Scan for the cell matching the given text and deliver its [x, y] coordinate at center. 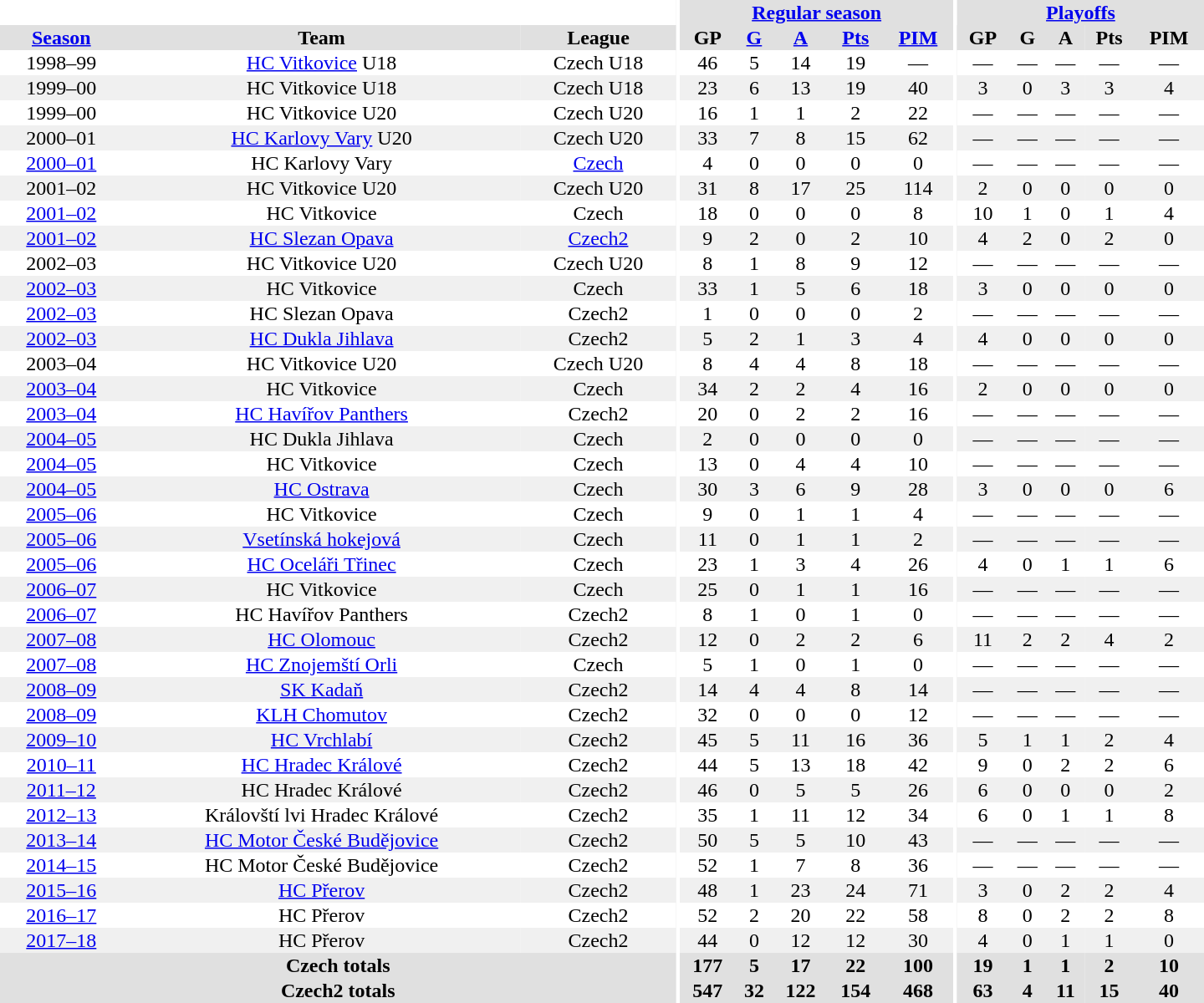
2010–11 [62, 765]
177 [707, 965]
122 [801, 990]
League [599, 38]
SK Kadaň [322, 690]
HC Karlovy Vary [322, 163]
71 [918, 890]
45 [707, 740]
43 [918, 840]
547 [707, 990]
58 [918, 915]
2012–13 [62, 815]
Team [322, 38]
HC Ostrava [322, 489]
2014–15 [62, 865]
Regular season [816, 13]
Královští lvi Hradec Králové [322, 815]
HC Oceláři Třinec [322, 564]
2017–18 [62, 940]
2011–12 [62, 790]
114 [918, 188]
100 [918, 965]
Czech totals [338, 965]
154 [855, 990]
2009–10 [62, 740]
2015–16 [62, 890]
HC Olomouc [322, 639]
28 [918, 489]
42 [918, 765]
468 [918, 990]
HC Vrchlabí [322, 740]
Czech2 totals [338, 990]
35 [707, 815]
63 [983, 990]
Season [62, 38]
HC Karlovy Vary U20 [322, 138]
2016–17 [62, 915]
2013–14 [62, 840]
31 [707, 188]
Vsetínská hokejová [322, 539]
62 [918, 138]
24 [855, 890]
HC Znojemští Orli [322, 664]
KLH Chomutov [322, 715]
Playoffs [1080, 13]
1998–99 [62, 63]
48 [707, 890]
50 [707, 840]
